Identify which cell holds the provided text, then report its [X, Y] central coordinate. 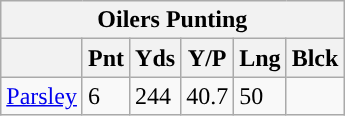
244 [156, 96]
Yds [156, 58]
Oilers Punting [172, 20]
Pnt [106, 58]
6 [106, 96]
Lng [260, 58]
Parsley [42, 96]
50 [260, 96]
40.7 [208, 96]
Blck [315, 58]
Y/P [208, 58]
